Scan for the cell matching the given text and deliver its [X, Y] coordinate at center. 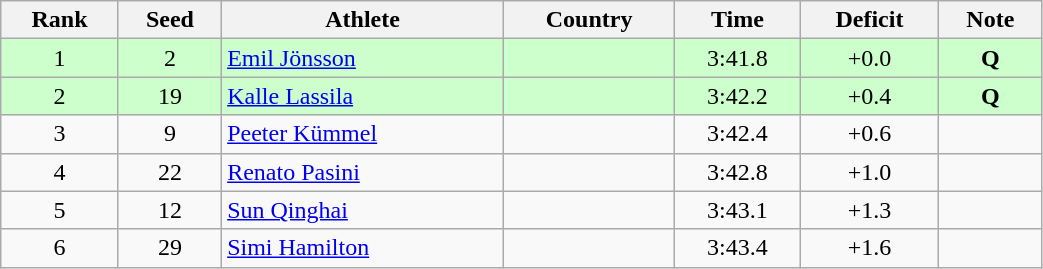
+1.3 [869, 210]
6 [60, 248]
3:42.4 [738, 134]
Rank [60, 20]
Peeter Kümmel [363, 134]
4 [60, 172]
12 [170, 210]
+1.6 [869, 248]
1 [60, 58]
3 [60, 134]
Note [990, 20]
Renato Pasini [363, 172]
22 [170, 172]
3:41.8 [738, 58]
3:43.4 [738, 248]
Emil Jönsson [363, 58]
Seed [170, 20]
Simi Hamilton [363, 248]
3:43.1 [738, 210]
3:42.8 [738, 172]
29 [170, 248]
9 [170, 134]
+1.0 [869, 172]
Deficit [869, 20]
5 [60, 210]
3:42.2 [738, 96]
Kalle Lassila [363, 96]
Time [738, 20]
Athlete [363, 20]
+0.0 [869, 58]
+0.6 [869, 134]
19 [170, 96]
+0.4 [869, 96]
Sun Qinghai [363, 210]
Country [590, 20]
